For the text-containing cell, return its midpoint in (X, Y) coordinate format. 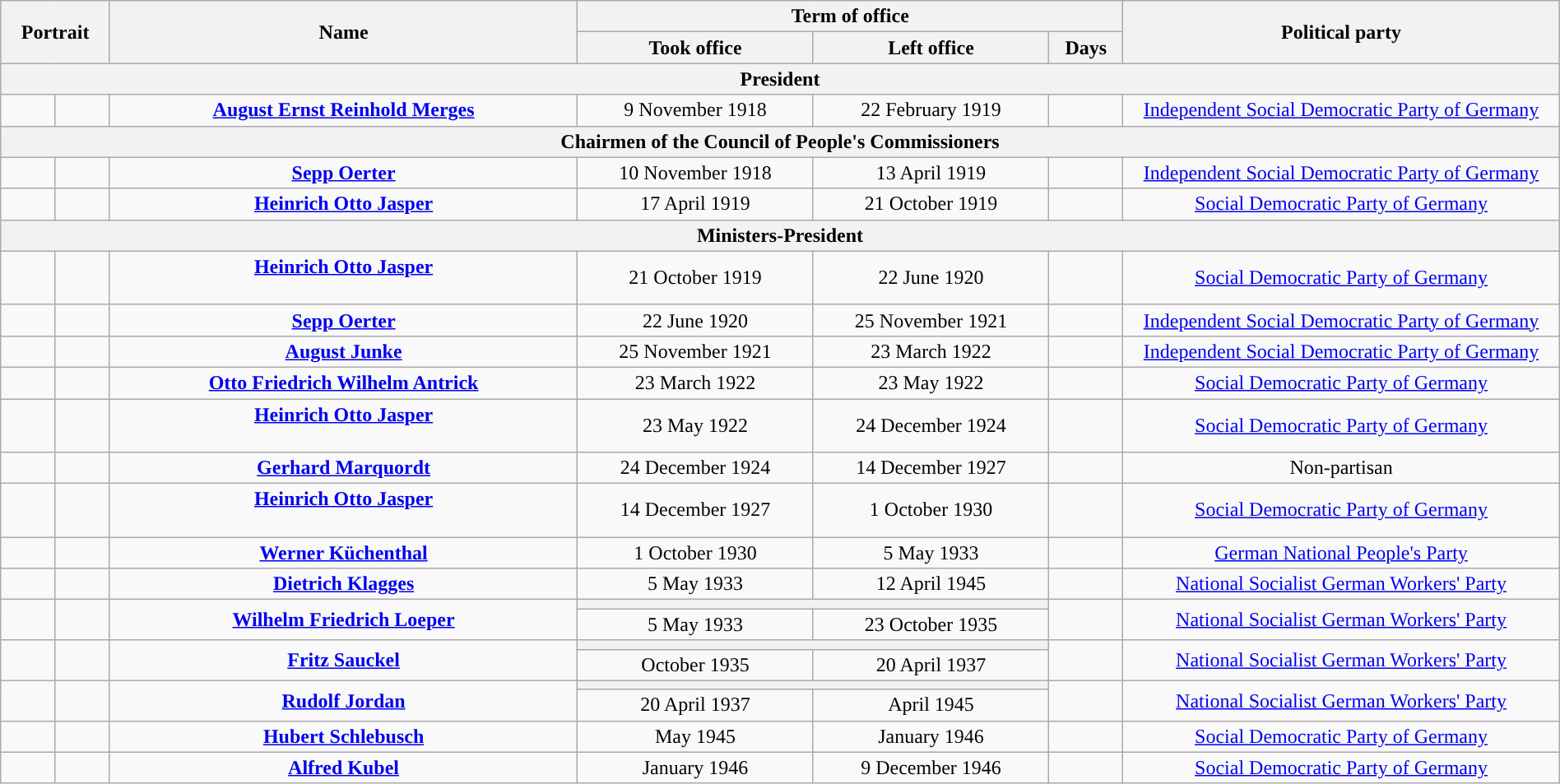
Took office (695, 48)
October 1935 (695, 665)
April 1945 (931, 705)
Dietrich Klagges (343, 584)
Non-partisan (1341, 468)
22 February 1919 (931, 110)
10 November 1918 (695, 173)
9 December 1946 (931, 768)
Ministers-President (780, 235)
May 1945 (695, 736)
Alfred Kubel (343, 768)
13 April 1919 (931, 173)
President (780, 79)
Rudolf Jordan (343, 701)
Chairmen of the Council of People's Commissioners (780, 141)
Fritz Sauckel (343, 660)
Wilhelm Friedrich Loeper (343, 620)
August Junke (343, 351)
12 April 1945 (931, 584)
Term of office (851, 16)
Political party (1341, 32)
Name (343, 32)
German National People's Party (1341, 553)
Days (1086, 48)
9 November 1918 (695, 110)
Gerhard Marquordt (343, 468)
Werner Küchenthal (343, 553)
23 October 1935 (931, 624)
Otto Friedrich Wilhelm Antrick (343, 383)
17 April 1919 (695, 204)
August Ernst Reinhold Merges (343, 110)
Left office (931, 48)
Portrait (56, 32)
Hubert Schlebusch (343, 736)
